Return the [x, y] coordinate for the center point of the cell that contains the specified text.  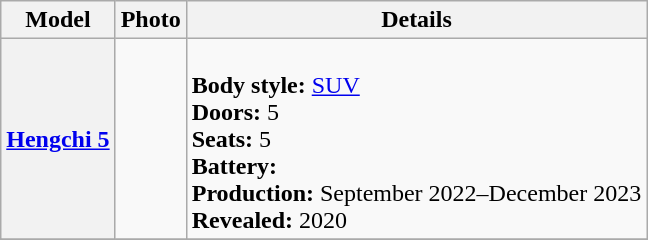
Body style: SUVDoors: 5Seats: 5Battery:Production: September 2022–December 2023Revealed: 2020 [416, 139]
Model [58, 20]
Details [416, 20]
Hengchi 5 [58, 139]
Photo [150, 20]
